Search for the cell housing the specified text and yield its (x, y) center coordinate. 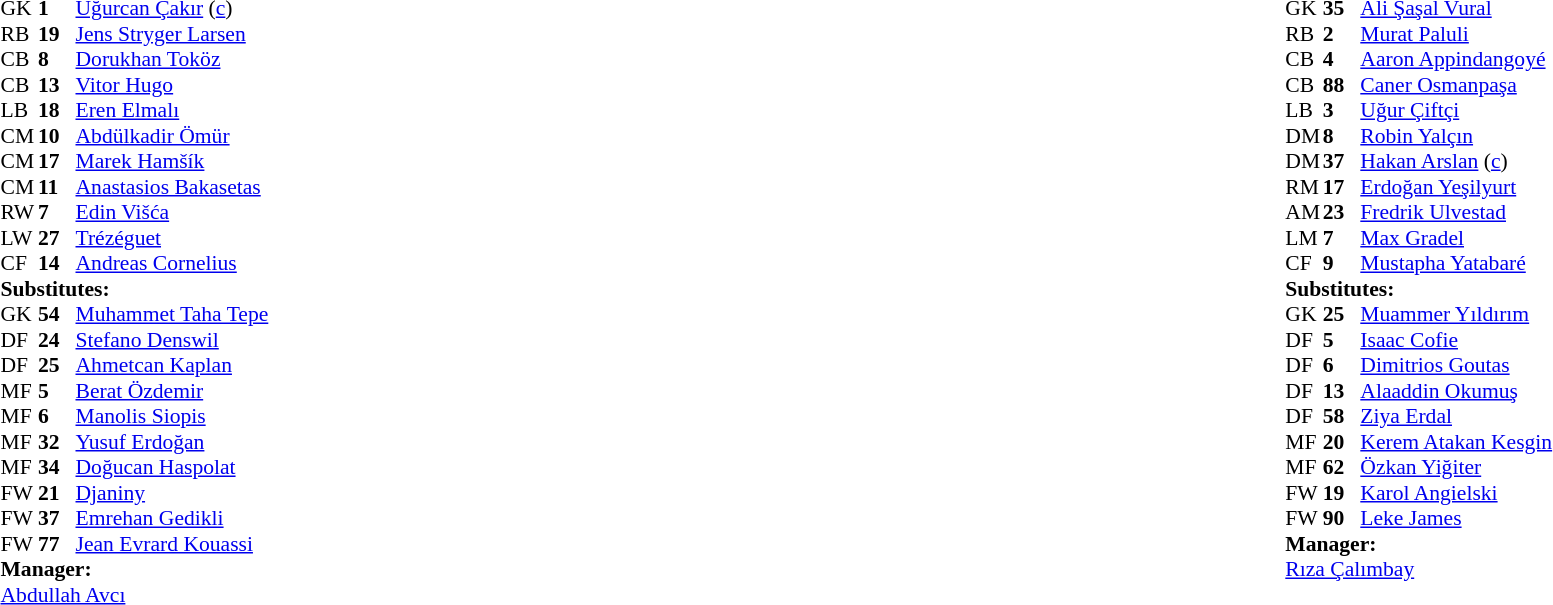
Dimitrios Goutas (1456, 365)
LM (1304, 238)
54 (57, 315)
23 (1342, 213)
Jens Stryger Larsen (172, 34)
Karol Angielski (1456, 493)
58 (1342, 417)
Isaac Cofie (1456, 340)
LW (19, 238)
AM (1304, 213)
Eren Elmalı (172, 111)
Robin Yalçın (1456, 136)
10 (57, 136)
Fredrik Ulvestad (1456, 213)
Leke James (1456, 519)
62 (1342, 467)
Anastasios Bakasetas (172, 187)
3 (1342, 111)
Özkan Yiğiter (1456, 467)
Emrehan Gedikli (172, 519)
Aaron Appindangoyé (1456, 59)
Doğucan Haspolat (172, 467)
Max Gradel (1456, 238)
RW (19, 213)
88 (1342, 85)
Rıza Çalımbay (1418, 569)
Mustapha Yatabaré (1456, 263)
Muammer Yıldırım (1456, 315)
21 (57, 493)
Uğur Çiftçi (1456, 111)
Vitor Hugo (172, 85)
Hakan Arslan (c) (1456, 161)
20 (1342, 442)
Murat Paluli (1456, 34)
Ahmetcan Kaplan (172, 365)
Trézéguet (172, 238)
Marek Hamšík (172, 161)
18 (57, 111)
Berat Özdemir (172, 391)
14 (57, 263)
Kerem Atakan Kesgin (1456, 442)
Jean Evrard Kouassi (172, 544)
Edin Višća (172, 213)
Caner Osmanpaşa (1456, 85)
77 (57, 544)
Stefano Denswil (172, 340)
Muhammet Taha Tepe (172, 315)
Djaniny (172, 493)
4 (1342, 59)
34 (57, 467)
Manolis Siopis (172, 417)
Dorukhan Toköz (172, 59)
Yusuf Erdoğan (172, 442)
90 (1342, 519)
11 (57, 187)
Erdoğan Yeşilyurt (1456, 187)
Abdülkadir Ömür (172, 136)
Andreas Cornelius (172, 263)
2 (1342, 34)
24 (57, 340)
RM (1304, 187)
9 (1342, 263)
Alaaddin Okumuş (1456, 391)
Ziya Erdal (1456, 417)
32 (57, 442)
27 (57, 238)
